Scan for the cell matching the given text and deliver its [x, y] coordinate at center. 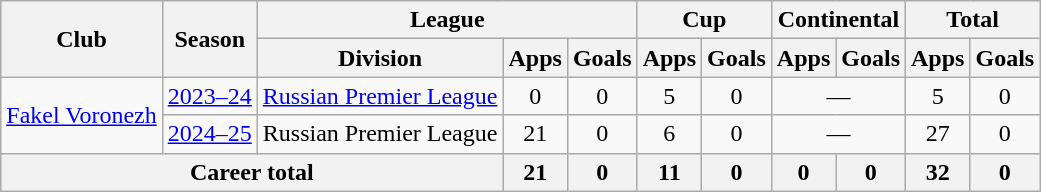
32 [938, 172]
Career total [252, 172]
Continental [838, 20]
6 [669, 134]
27 [938, 134]
11 [669, 172]
2023–24 [210, 96]
Club [82, 39]
League [447, 20]
Total [973, 20]
Fakel Voronezh [82, 115]
Season [210, 39]
Cup [704, 20]
Division [380, 58]
2024–25 [210, 134]
